For the text-containing cell, return its midpoint in [x, y] coordinate format. 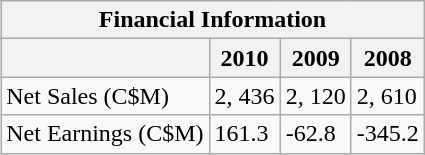
2010 [244, 58]
-62.8 [316, 134]
Net Sales (C$M) [105, 96]
2008 [388, 58]
Financial Information [213, 20]
2009 [316, 58]
-345.2 [388, 134]
Net Earnings (C$M) [105, 134]
2, 120 [316, 96]
161.3 [244, 134]
2, 436 [244, 96]
2, 610 [388, 96]
